Pinpoint the cell where the given text exists, returning its (x, y) midpoint coordinate. 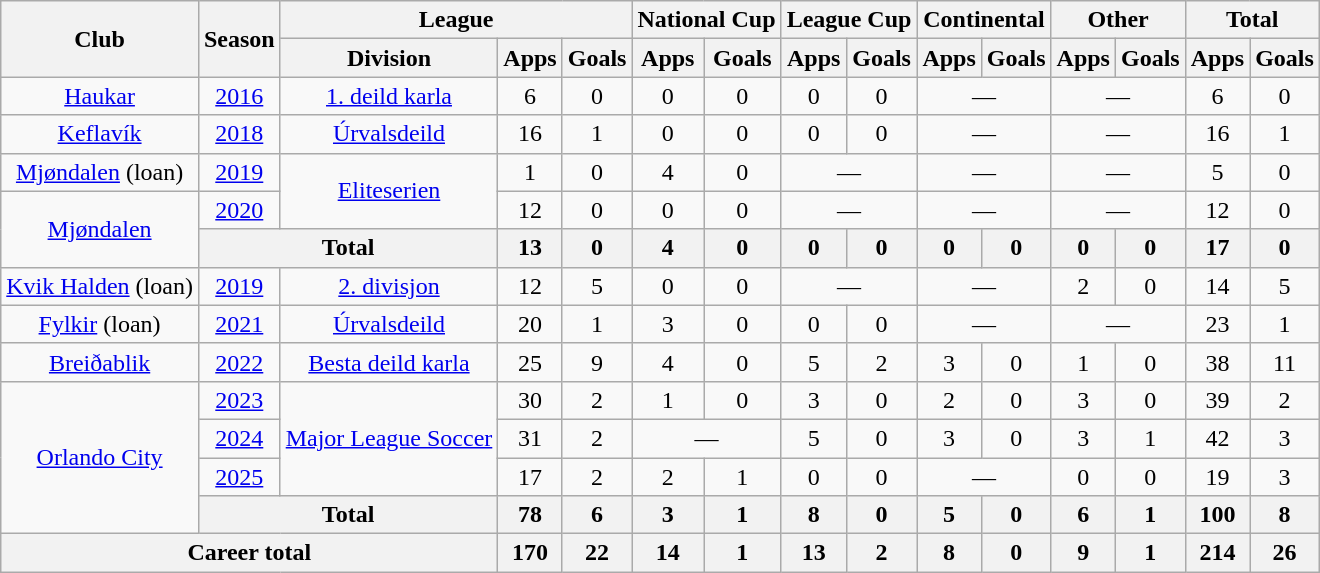
214 (1217, 553)
Season (239, 39)
Orlando City (100, 457)
Major League Soccer (389, 438)
170 (530, 553)
2016 (239, 96)
Eliteserien (389, 191)
100 (1217, 515)
Mjøndalen (loan) (100, 172)
2024 (239, 438)
19 (1217, 477)
League (456, 20)
2023 (239, 400)
39 (1217, 400)
Mjøndalen (100, 229)
Keflavík (100, 134)
23 (1217, 324)
2020 (239, 210)
Besta deild karla (389, 362)
National Cup (706, 20)
20 (530, 324)
2022 (239, 362)
26 (1285, 553)
1. deild karla (389, 96)
Haukar (100, 96)
31 (530, 438)
25 (530, 362)
Division (389, 58)
Kvik Halden (loan) (100, 286)
League Cup (849, 20)
2025 (239, 477)
Career total (250, 553)
Club (100, 39)
2021 (239, 324)
30 (530, 400)
2018 (239, 134)
Fylkir (loan) (100, 324)
11 (1285, 362)
2. divisjon (389, 286)
22 (597, 553)
Breiðablik (100, 362)
78 (530, 515)
Other (1118, 20)
Continental (984, 20)
42 (1217, 438)
38 (1217, 362)
